Locate the cell with the specified text and output its (x, y) center coordinate. 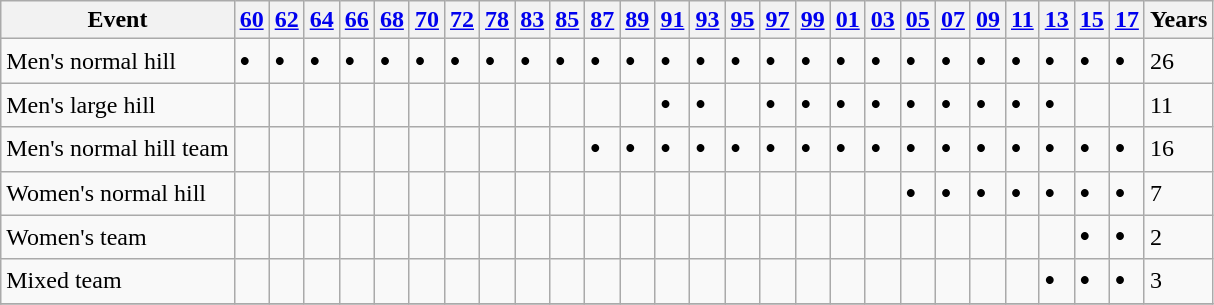
72 (462, 20)
64 (322, 20)
Women's team (118, 237)
01 (848, 20)
15 (1092, 20)
62 (286, 20)
Event (118, 20)
26 (1178, 61)
99 (812, 20)
Men's large hill (118, 105)
97 (778, 20)
3 (1178, 281)
03 (882, 20)
Women's normal hill (118, 193)
Mixed team (118, 281)
05 (918, 20)
60 (252, 20)
07 (952, 20)
78 (498, 20)
85 (568, 20)
95 (742, 20)
Men's normal hill (118, 61)
17 (1126, 20)
09 (988, 20)
87 (602, 20)
91 (672, 20)
93 (708, 20)
2 (1178, 237)
70 (426, 20)
Men's normal hill team (118, 149)
68 (392, 20)
7 (1178, 193)
16 (1178, 149)
Years (1178, 20)
66 (356, 20)
13 (1056, 20)
89 (638, 20)
83 (532, 20)
